Return the [X, Y] coordinate for the center point of the cell that contains the specified text.  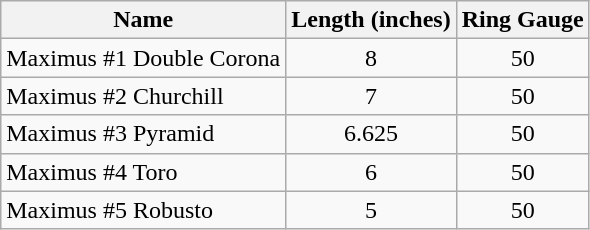
6.625 [371, 134]
6 [371, 172]
Maximus #2 Churchill [144, 96]
Maximus #4 Toro [144, 172]
5 [371, 210]
8 [371, 58]
Maximus #1 Double Corona [144, 58]
7 [371, 96]
Ring Gauge [522, 20]
Maximus #3 Pyramid [144, 134]
Length (inches) [371, 20]
Maximus #5 Robusto [144, 210]
Name [144, 20]
